Extract the (x, y) coordinate from the center of the cell holding the provided text.  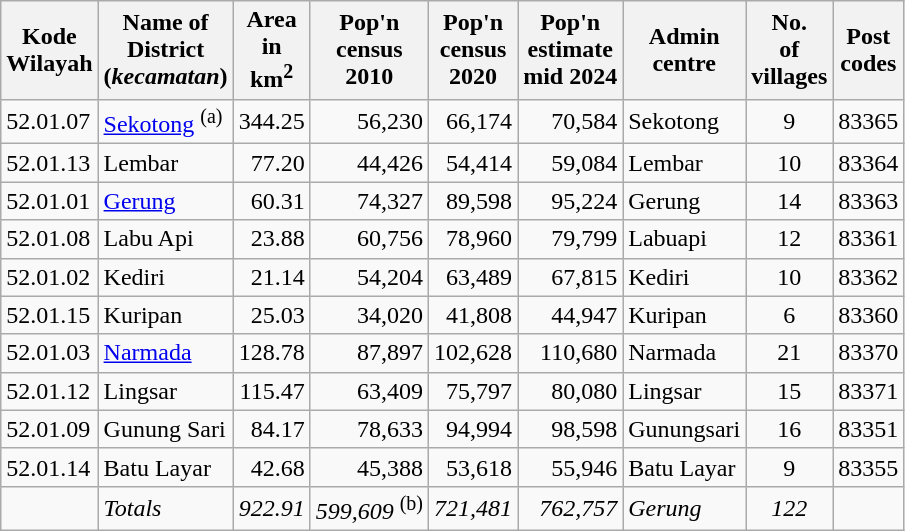
98,598 (570, 429)
52.01.12 (50, 391)
Labu Api (166, 239)
83351 (868, 429)
70,584 (570, 122)
Labuapi (684, 239)
83355 (868, 467)
34,020 (369, 315)
52.01.03 (50, 353)
122 (790, 508)
102,628 (474, 353)
55,946 (570, 467)
Totals (166, 508)
83361 (868, 239)
83360 (868, 315)
Pop'nestimatemid 2024 (570, 50)
83362 (868, 277)
66,174 (474, 122)
45,388 (369, 467)
Area in km2 (272, 50)
14 (790, 201)
No.of villages (790, 50)
83370 (868, 353)
83364 (868, 163)
12 (790, 239)
56,230 (369, 122)
Pop'ncensus2020 (474, 50)
Pop'ncensus2010 (369, 50)
Gunung Sari (166, 429)
110,680 (570, 353)
922.91 (272, 508)
44,426 (369, 163)
42.68 (272, 467)
21 (790, 353)
23.88 (272, 239)
344.25 (272, 122)
52.01.08 (50, 239)
67,815 (570, 277)
Name of District (kecamatan) (166, 50)
52.01.09 (50, 429)
762,757 (570, 508)
Sekotong (a) (166, 122)
41,808 (474, 315)
Sekotong (684, 122)
95,224 (570, 201)
63,409 (369, 391)
79,799 (570, 239)
60,756 (369, 239)
59,084 (570, 163)
80,080 (570, 391)
54,204 (369, 277)
44,947 (570, 315)
25.03 (272, 315)
83363 (868, 201)
77.20 (272, 163)
15 (790, 391)
52.01.07 (50, 122)
599,609 (b) (369, 508)
Admin centre (684, 50)
74,327 (369, 201)
Kode Wilayah (50, 50)
60.31 (272, 201)
54,414 (474, 163)
52.01.13 (50, 163)
Gunungsari (684, 429)
16 (790, 429)
Postcodes (868, 50)
52.01.14 (50, 467)
87,897 (369, 353)
721,481 (474, 508)
94,994 (474, 429)
21.14 (272, 277)
83371 (868, 391)
89,598 (474, 201)
78,633 (369, 429)
52.01.15 (50, 315)
84.17 (272, 429)
52.01.01 (50, 201)
6 (790, 315)
53,618 (474, 467)
115.47 (272, 391)
128.78 (272, 353)
78,960 (474, 239)
52.01.02 (50, 277)
75,797 (474, 391)
63,489 (474, 277)
83365 (868, 122)
